Identify which cell holds the provided text, then report its [x, y] central coordinate. 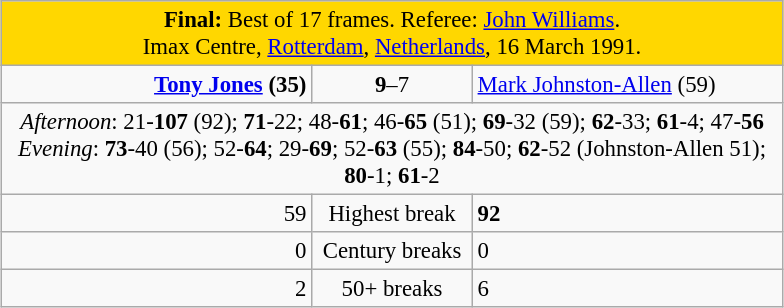
Mark Johnston-Allen (59) [628, 85]
9–7 [392, 85]
59 [156, 214]
Highest break [392, 214]
Century breaks [392, 251]
50+ breaks [392, 289]
92 [628, 214]
Tony Jones (35) [156, 85]
Final: Best of 17 frames. Referee: John Williams.Imax Centre, Rotterdam, Netherlands, 16 March 1991. [392, 34]
2 [156, 289]
6 [628, 289]
